Determine the (x, y) coordinate at the center of the cell enclosing the given text.  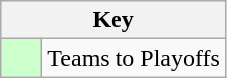
Teams to Playoffs (134, 58)
Key (114, 20)
